Find where the given text appears and provide that cell's center as (X, Y) coordinate. 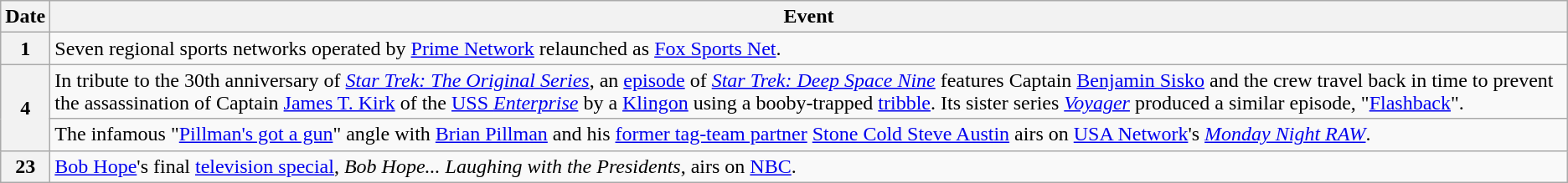
Date (25, 17)
4 (25, 107)
23 (25, 166)
Event (809, 17)
Bob Hope's final television special, Bob Hope... Laughing with the Presidents, airs on NBC. (809, 166)
1 (25, 48)
Seven regional sports networks operated by Prime Network relaunched as Fox Sports Net. (809, 48)
